For the text-containing cell, return its midpoint in (x, y) coordinate format. 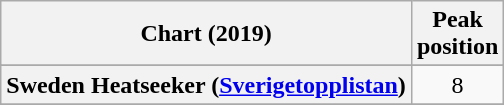
Chart (2019) (206, 34)
Sweden Heatseeker (Sverigetopplistan) (206, 85)
Peakposition (457, 34)
8 (457, 85)
